Capture the cell that displays the provided text and extract its (X, Y) central coordinate. 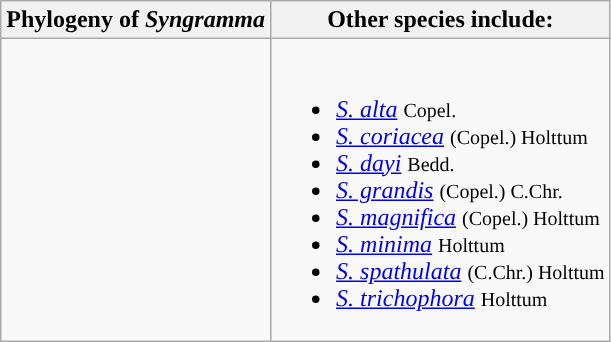
Phylogeny of Syngramma (136, 20)
Other species include: (441, 20)
